Identify which cell holds the provided text, then report its [X, Y] central coordinate. 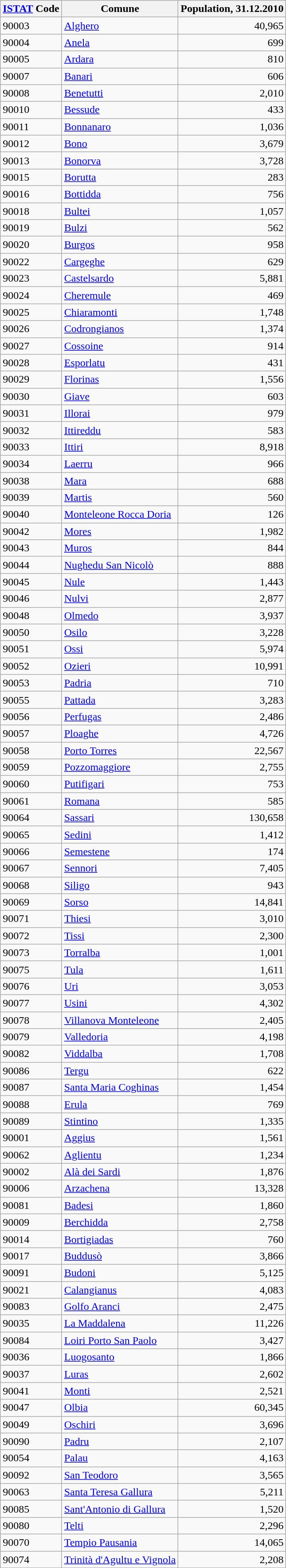
90028 [31, 363]
3,937 [232, 616]
San Teodoro [120, 1475]
Bonorva [120, 160]
Tula [120, 969]
90065 [31, 835]
3,696 [232, 1425]
Badesi [120, 1205]
90046 [31, 599]
90029 [31, 379]
90025 [31, 312]
Sorso [120, 902]
1,234 [232, 1155]
90027 [31, 346]
Nule [120, 582]
3,728 [232, 160]
Erula [120, 1104]
11,226 [232, 1324]
Bortigiadas [120, 1239]
Aggius [120, 1138]
90063 [31, 1492]
22,567 [232, 751]
90016 [31, 194]
5,974 [232, 649]
90041 [31, 1391]
Berchidda [120, 1222]
90011 [31, 127]
90049 [31, 1425]
562 [232, 228]
Ossi [120, 649]
Banari [120, 76]
Laerru [120, 464]
Ardara [120, 59]
3,228 [232, 632]
90044 [31, 565]
3,010 [232, 919]
Santa Teresa Gallura [120, 1492]
Sennori [120, 868]
Monti [120, 1391]
753 [232, 784]
Budoni [120, 1273]
Padria [120, 683]
90035 [31, 1324]
2,486 [232, 716]
1,036 [232, 127]
Martis [120, 498]
90089 [31, 1121]
90091 [31, 1273]
90037 [31, 1374]
3,427 [232, 1340]
810 [232, 59]
1,982 [232, 531]
1,860 [232, 1205]
1,335 [232, 1121]
90081 [31, 1205]
1,866 [232, 1357]
130,658 [232, 818]
1,556 [232, 379]
Bultei [120, 211]
Alghero [120, 26]
90034 [31, 464]
90024 [31, 295]
90074 [31, 1559]
769 [232, 1104]
90079 [31, 1037]
2,877 [232, 599]
90023 [31, 279]
5,211 [232, 1492]
1,611 [232, 969]
90050 [31, 632]
90045 [31, 582]
3,053 [232, 986]
2,755 [232, 767]
Chiaramonti [120, 312]
Mores [120, 531]
Muros [120, 548]
Usini [120, 1003]
Osilo [120, 632]
2,475 [232, 1307]
Olbia [120, 1408]
90030 [31, 396]
90022 [31, 262]
90092 [31, 1475]
60,345 [232, 1408]
90019 [31, 228]
90059 [31, 767]
90085 [31, 1509]
Ploaghe [120, 733]
3,283 [232, 700]
90070 [31, 1542]
4,198 [232, 1037]
126 [232, 515]
90014 [31, 1239]
844 [232, 548]
90078 [31, 1020]
90054 [31, 1458]
Nughedu San Nicolò [120, 565]
583 [232, 430]
1,561 [232, 1138]
585 [232, 801]
979 [232, 413]
90057 [31, 733]
La Maddalena [120, 1324]
Cossoine [120, 346]
Ittiri [120, 447]
90008 [31, 93]
1,520 [232, 1509]
Perfugas [120, 716]
4,302 [232, 1003]
469 [232, 295]
90073 [31, 952]
13,328 [232, 1189]
Cheremule [120, 295]
Stintino [120, 1121]
622 [232, 1071]
Siligo [120, 885]
Esporlatu [120, 363]
2,602 [232, 1374]
Telti [120, 1525]
Bonnanaro [120, 127]
90001 [31, 1138]
90076 [31, 986]
2,300 [232, 936]
1,001 [232, 952]
90007 [31, 76]
Borutta [120, 177]
174 [232, 852]
1,876 [232, 1172]
756 [232, 194]
ISTAT Code [31, 9]
90003 [31, 26]
Alà dei Sardi [120, 1172]
Nulvi [120, 599]
Cargeghe [120, 262]
Uri [120, 986]
40,965 [232, 26]
914 [232, 346]
1,412 [232, 835]
90082 [31, 1054]
560 [232, 498]
90086 [31, 1071]
90058 [31, 751]
Anela [120, 43]
2,521 [232, 1391]
Mara [120, 480]
Burgos [120, 245]
Sant'Antonio di Gallura [120, 1509]
Bessude [120, 110]
90062 [31, 1155]
2,405 [232, 1020]
90005 [31, 59]
Pattada [120, 700]
90048 [31, 616]
Olmedo [120, 616]
Romana [120, 801]
Bottidda [120, 194]
90084 [31, 1340]
4,163 [232, 1458]
Comune [120, 9]
Population, 31.12.2010 [232, 9]
90038 [31, 480]
Trinità d'Agultu e Vignola [120, 1559]
90066 [31, 852]
90060 [31, 784]
90067 [31, 868]
760 [232, 1239]
699 [232, 43]
90006 [31, 1189]
Illorai [120, 413]
90053 [31, 683]
90004 [31, 43]
Codrongianos [120, 329]
2,107 [232, 1441]
90020 [31, 245]
2,758 [232, 1222]
90055 [31, 700]
90015 [31, 177]
Bulzi [120, 228]
90051 [31, 649]
90068 [31, 885]
943 [232, 885]
5,125 [232, 1273]
7,405 [232, 868]
Sedini [120, 835]
Tergu [120, 1071]
4,083 [232, 1290]
1,443 [232, 582]
Ittireddu [120, 430]
90077 [31, 1003]
Tempio Pausania [120, 1542]
Tissi [120, 936]
90069 [31, 902]
90017 [31, 1256]
283 [232, 177]
90047 [31, 1408]
Aglientu [120, 1155]
Thiesi [120, 919]
606 [232, 76]
888 [232, 565]
90021 [31, 1290]
90075 [31, 969]
Giave [120, 396]
90088 [31, 1104]
Castelsardo [120, 279]
90040 [31, 515]
90018 [31, 211]
629 [232, 262]
Arzachena [120, 1189]
2,010 [232, 93]
90009 [31, 1222]
1,708 [232, 1054]
90032 [31, 430]
Oschiri [120, 1425]
90031 [31, 413]
Porto Torres [120, 751]
Bono [120, 143]
710 [232, 683]
90090 [31, 1441]
Calangianus [120, 1290]
Loiri Porto San Paolo [120, 1340]
90052 [31, 666]
966 [232, 464]
90043 [31, 548]
90083 [31, 1307]
Monteleone Rocca Doria [120, 515]
Sassari [120, 818]
90013 [31, 160]
Viddalba [120, 1054]
90061 [31, 801]
Benetutti [120, 93]
90071 [31, 919]
Luogosanto [120, 1357]
4,726 [232, 733]
3,679 [232, 143]
2,296 [232, 1525]
90012 [31, 143]
Luras [120, 1374]
3,866 [232, 1256]
8,918 [232, 447]
90080 [31, 1525]
3,565 [232, 1475]
Valledoria [120, 1037]
Golfo Aranci [120, 1307]
Santa Maria Coghinas [120, 1088]
Florinas [120, 379]
Palau [120, 1458]
688 [232, 480]
90026 [31, 329]
90010 [31, 110]
Padru [120, 1441]
1,748 [232, 312]
90033 [31, 447]
90064 [31, 818]
1,454 [232, 1088]
433 [232, 110]
90002 [31, 1172]
90036 [31, 1357]
Villanova Monteleone [120, 1020]
10,991 [232, 666]
Torralba [120, 952]
2,208 [232, 1559]
90087 [31, 1088]
431 [232, 363]
90056 [31, 716]
958 [232, 245]
14,065 [232, 1542]
1,057 [232, 211]
90072 [31, 936]
Buddusò [120, 1256]
1,374 [232, 329]
90039 [31, 498]
Putifigari [120, 784]
90042 [31, 531]
5,881 [232, 279]
14,841 [232, 902]
603 [232, 396]
Ozieri [120, 666]
Pozzomaggiore [120, 767]
Semestene [120, 852]
